For the text-containing cell, return its midpoint in [X, Y] coordinate format. 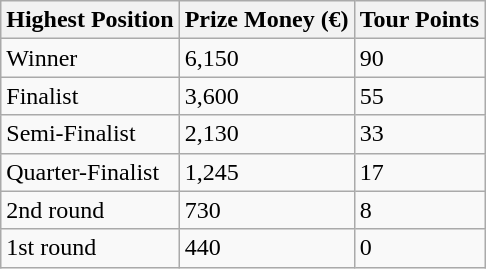
0 [419, 248]
3,600 [266, 96]
90 [419, 58]
Tour Points [419, 20]
Highest Position [90, 20]
33 [419, 134]
440 [266, 248]
730 [266, 210]
8 [419, 210]
2,130 [266, 134]
Quarter-Finalist [90, 172]
Semi-Finalist [90, 134]
Finalist [90, 96]
6,150 [266, 58]
17 [419, 172]
Winner [90, 58]
55 [419, 96]
Prize Money (€) [266, 20]
2nd round [90, 210]
1st round [90, 248]
1,245 [266, 172]
